Provide the (X, Y) coordinate of the cell's center where the given text is located.  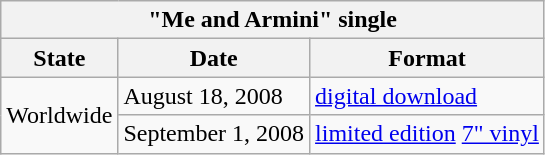
September 1, 2008 (214, 134)
digital download (428, 96)
Date (214, 58)
State (60, 58)
Format (428, 58)
August 18, 2008 (214, 96)
"Me and Armini" single (273, 20)
limited edition 7" vinyl (428, 134)
Worldwide (60, 115)
